Identify which cell holds the provided text, then report its [X, Y] central coordinate. 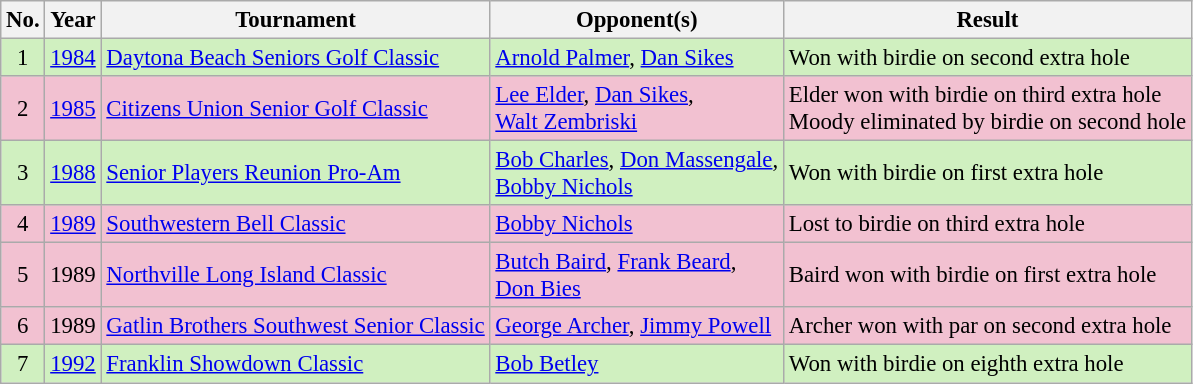
Daytona Beach Seniors Golf Classic [296, 58]
Arnold Palmer, Dan Sikes [636, 58]
Bob Charles, Don Massengale, Bobby Nichols [636, 174]
Bob Betley [636, 364]
Won with birdie on second extra hole [987, 58]
3 [23, 174]
Franklin Showdown Classic [296, 364]
Southwestern Bell Classic [296, 224]
4 [23, 224]
Senior Players Reunion Pro-Am [296, 174]
George Archer, Jimmy Powell [636, 327]
Won with birdie on first extra hole [987, 174]
1984 [73, 58]
Lost to birdie on third extra hole [987, 224]
Bobby Nichols [636, 224]
Archer won with par on second extra hole [987, 327]
Northville Long Island Classic [296, 276]
1985 [73, 108]
5 [23, 276]
Won with birdie on eighth extra hole [987, 364]
Gatlin Brothers Southwest Senior Classic [296, 327]
1 [23, 58]
Elder won with birdie on third extra holeMoody eliminated by birdie on second hole [987, 108]
1988 [73, 174]
Baird won with birdie on first extra hole [987, 276]
6 [23, 327]
7 [23, 364]
Opponent(s) [636, 20]
2 [23, 108]
Butch Baird, Frank Beard, Don Bies [636, 276]
Year [73, 20]
Citizens Union Senior Golf Classic [296, 108]
Result [987, 20]
Lee Elder, Dan Sikes, Walt Zembriski [636, 108]
Tournament [296, 20]
No. [23, 20]
1992 [73, 364]
